Capture the cell that displays the provided text and extract its (X, Y) central coordinate. 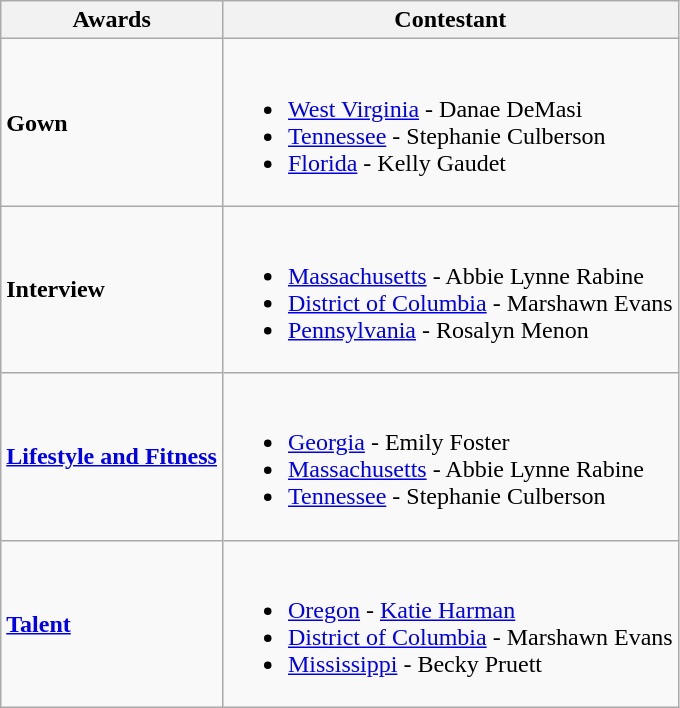
Massachusetts - Abbie Lynne Rabine District of Columbia - Marshawn Evans Pennsylvania - Rosalyn Menon (450, 290)
Awards (112, 20)
Interview (112, 290)
Georgia - Emily Foster Massachusetts - Abbie Lynne Rabine Tennessee - Stephanie Culberson (450, 456)
Contestant (450, 20)
Talent (112, 624)
West Virginia - Danae DeMasi Tennessee - Stephanie Culberson Florida - Kelly Gaudet (450, 122)
Gown (112, 122)
Oregon - Katie Harman District of Columbia - Marshawn Evans Mississippi - Becky Pruett (450, 624)
Lifestyle and Fitness (112, 456)
